Capture the cell that displays the provided text and extract its [x, y] central coordinate. 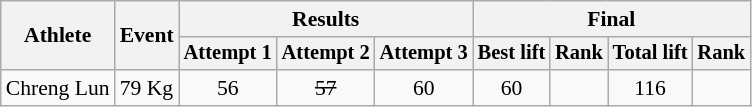
Athlete [58, 36]
56 [228, 88]
Attempt 2 [326, 54]
Attempt 1 [228, 54]
Attempt 3 [424, 54]
79 Kg [147, 88]
Final [612, 19]
57 [326, 88]
Total lift [650, 54]
Results [326, 19]
116 [650, 88]
Chreng Lun [58, 88]
Event [147, 36]
Best lift [512, 54]
